Provide the [X, Y] coordinate of the cell's center where the given text is located.  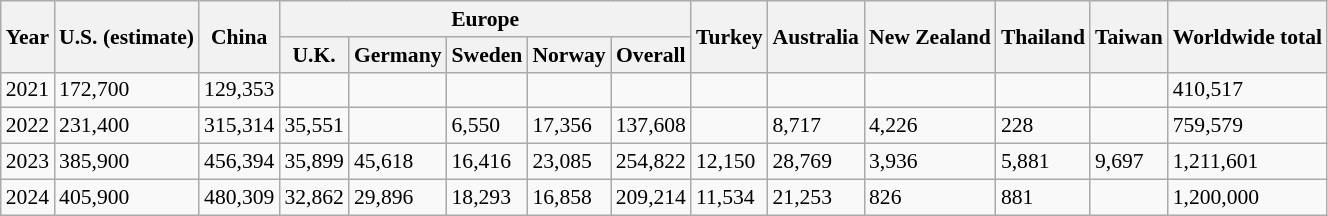
2024 [28, 197]
Overall [651, 55]
Sweden [488, 55]
231,400 [126, 126]
Australia [816, 36]
U.S. (estimate) [126, 36]
254,822 [651, 162]
209,214 [651, 197]
35,899 [314, 162]
8,717 [816, 126]
9,697 [1129, 162]
315,314 [239, 126]
23,085 [568, 162]
Germany [398, 55]
4,226 [930, 126]
3,936 [930, 162]
Norway [568, 55]
2023 [28, 162]
U.K. [314, 55]
456,394 [239, 162]
826 [930, 197]
881 [1043, 197]
11,534 [730, 197]
1,200,000 [1248, 197]
Turkey [730, 36]
2022 [28, 126]
480,309 [239, 197]
759,579 [1248, 126]
29,896 [398, 197]
Worldwide total [1248, 36]
12,150 [730, 162]
410,517 [1248, 90]
17,356 [568, 126]
16,416 [488, 162]
21,253 [816, 197]
129,353 [239, 90]
28,769 [816, 162]
Taiwan [1129, 36]
6,550 [488, 126]
5,881 [1043, 162]
1,211,601 [1248, 162]
18,293 [488, 197]
New Zealand [930, 36]
Thailand [1043, 36]
2021 [28, 90]
35,551 [314, 126]
228 [1043, 126]
405,900 [126, 197]
16,858 [568, 197]
Year [28, 36]
385,900 [126, 162]
Europe [485, 19]
45,618 [398, 162]
China [239, 36]
137,608 [651, 126]
32,862 [314, 197]
172,700 [126, 90]
